Identify which cell holds the provided text, then report its [X, Y] central coordinate. 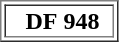
DF 948 [59, 20]
